Identify which cell holds the provided text, then report its [x, y] central coordinate. 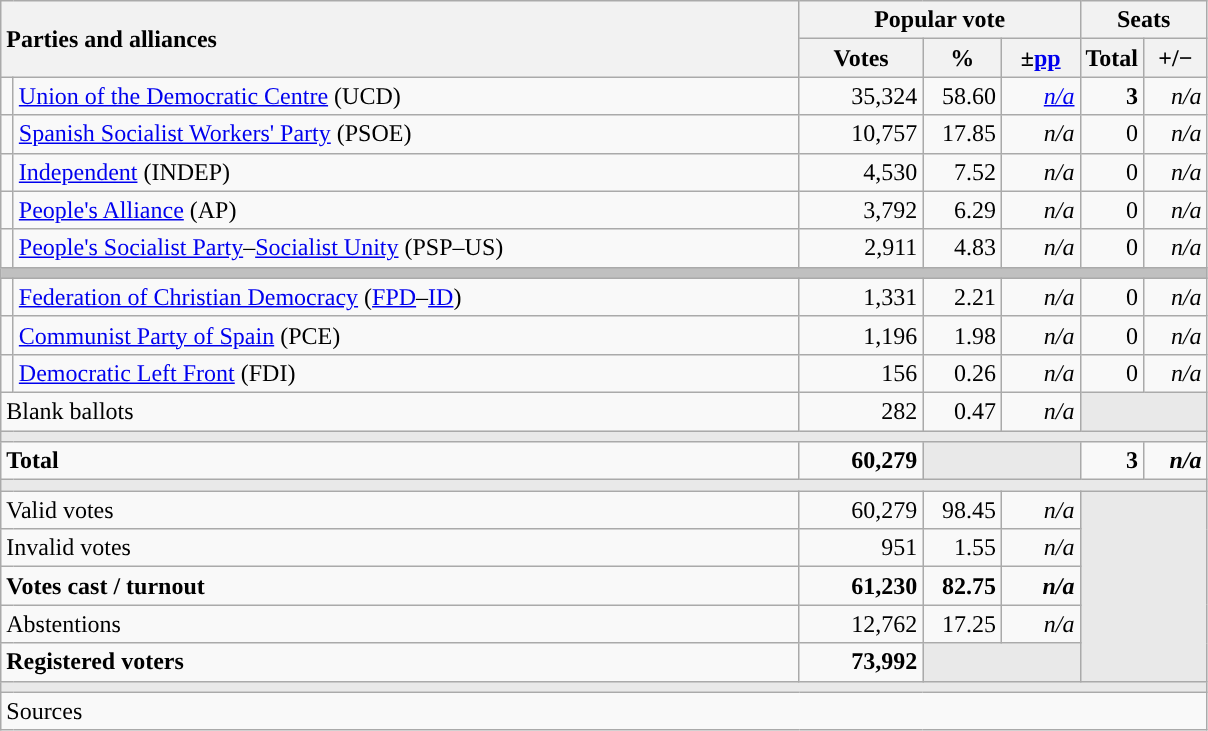
People's Alliance (AP) [406, 210]
6.29 [962, 210]
2,911 [861, 248]
82.75 [962, 586]
1.98 [962, 335]
1,196 [861, 335]
Blank ballots [400, 411]
282 [861, 411]
Communist Party of Spain (PCE) [406, 335]
Popular vote [940, 20]
Union of the Democratic Centre (UCD) [406, 96]
Federation of Christian Democracy (FPD–ID) [406, 297]
Sources [604, 711]
35,324 [861, 96]
4,530 [861, 172]
73,992 [861, 662]
1.55 [962, 548]
Democratic Left Front (FDI) [406, 373]
Spanish Socialist Workers' Party (PSOE) [406, 134]
1,331 [861, 297]
Abstentions [400, 624]
4.83 [962, 248]
3,792 [861, 210]
0.26 [962, 373]
Parties and alliances [400, 39]
98.45 [962, 510]
2.21 [962, 297]
156 [861, 373]
Seats [1144, 20]
Registered voters [400, 662]
Valid votes [400, 510]
10,757 [861, 134]
Votes cast / turnout [400, 586]
People's Socialist Party–Socialist Unity (PSP–US) [406, 248]
Independent (INDEP) [406, 172]
Invalid votes [400, 548]
Votes [861, 58]
12,762 [861, 624]
951 [861, 548]
7.52 [962, 172]
61,230 [861, 586]
±pp [1040, 58]
+/− [1176, 58]
58.60 [962, 96]
17.85 [962, 134]
% [962, 58]
0.47 [962, 411]
17.25 [962, 624]
